For the text-containing cell, return its midpoint in [X, Y] coordinate format. 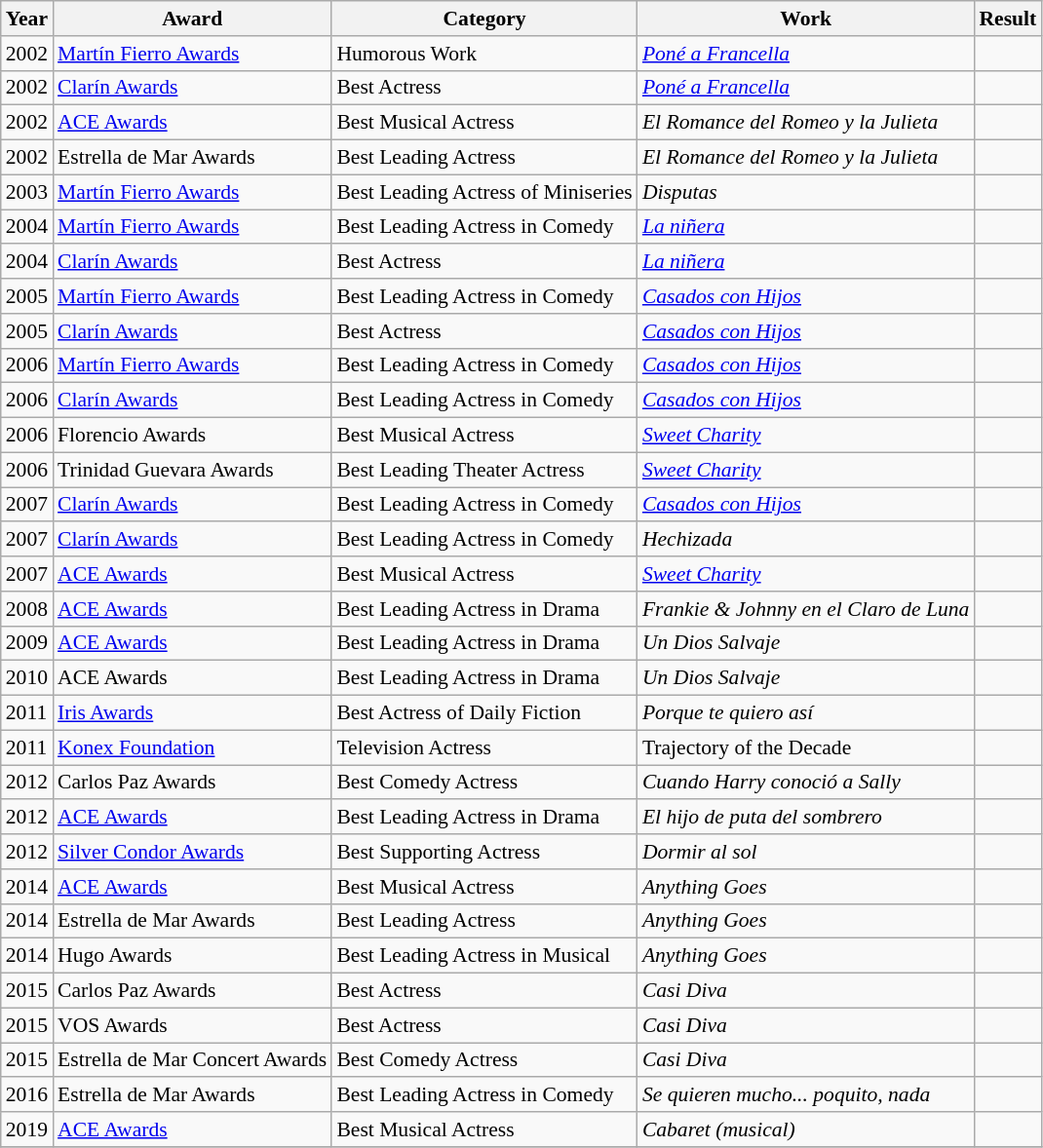
Silver Condor Awards [192, 852]
Category [483, 19]
2008 [27, 609]
Iris Awards [192, 713]
Best Actress of Daily Fiction [483, 713]
Porque te quiero así [806, 713]
Disputas [806, 192]
2010 [27, 678]
2003 [27, 192]
VOS Awards [192, 1025]
Frankie & Johnny en el Claro de Luna [806, 609]
El hijo de puta del sombrero [806, 818]
2019 [27, 1129]
Trajectory of the Decade [806, 747]
Best Leading Actress of Miniseries [483, 192]
Cuando Harry conoció a Sally [806, 783]
Year [27, 19]
Estrella de Mar Concert Awards [192, 1060]
Result [1008, 19]
Hugo Awards [192, 956]
Work [806, 19]
Award [192, 19]
Best Leading Theater Actress [483, 470]
Best Supporting Actress [483, 852]
Television Actress [483, 747]
Trinidad Guevara Awards [192, 470]
Se quieren mucho... poquito, nada [806, 1095]
2016 [27, 1095]
Konex Foundation [192, 747]
Best Leading Actress in Musical [483, 956]
Humorous Work [483, 54]
Cabaret (musical) [806, 1129]
Dormir al sol [806, 852]
Hechizada [806, 540]
2009 [27, 643]
Florencio Awards [192, 436]
